Return the (X, Y) coordinate for the center point of the cell that contains the specified text.  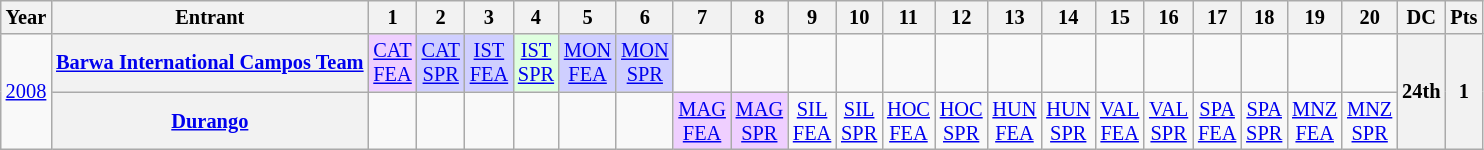
HOCSPR (962, 121)
VALFEA (1120, 121)
20 (1370, 17)
MAGFEA (702, 121)
HOCFEA (908, 121)
8 (760, 17)
Entrant (210, 17)
7 (702, 17)
18 (1264, 17)
9 (812, 17)
24th (1421, 92)
ISTSPR (536, 63)
6 (644, 17)
2 (441, 17)
DC (1421, 17)
15 (1120, 17)
SPAFEA (1217, 121)
HUNFEA (1015, 121)
MNZFEA (1314, 121)
MNZSPR (1370, 121)
11 (908, 17)
13 (1015, 17)
5 (588, 17)
10 (859, 17)
MAGSPR (760, 121)
SILFEA (812, 121)
HUNSPR (1068, 121)
12 (962, 17)
ISTFEA (489, 63)
Durango (210, 121)
CATFEA (392, 63)
Year (26, 17)
19 (1314, 17)
MONSPR (644, 63)
SILSPR (859, 121)
14 (1068, 17)
VALSPR (1168, 121)
17 (1217, 17)
SPASPR (1264, 121)
Pts (1464, 17)
2008 (26, 92)
3 (489, 17)
CATSPR (441, 63)
MONFEA (588, 63)
Barwa International Campos Team (210, 63)
4 (536, 17)
16 (1168, 17)
